For the text-containing cell, return its midpoint in (X, Y) coordinate format. 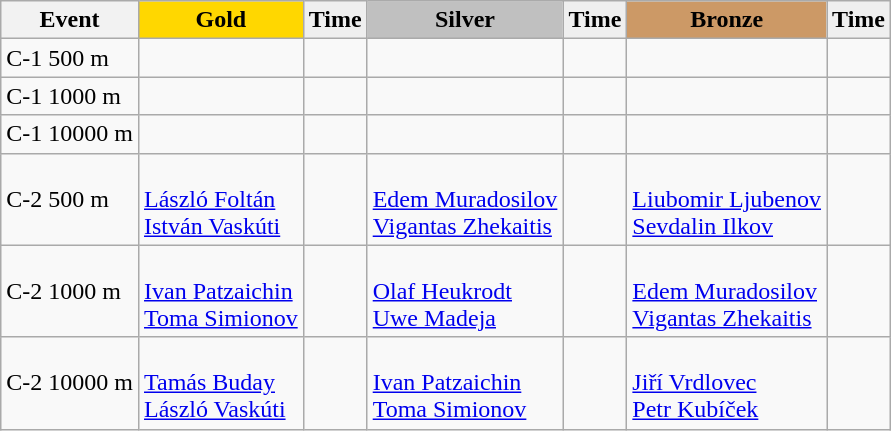
C-2 500 m (70, 199)
C-1 500 m (70, 58)
C-2 1000 m (70, 291)
László FoltánIstván Vaskúti (220, 199)
Tamás BudayLászló Vaskúti (220, 383)
C-1 1000 m (70, 96)
Gold (220, 20)
Jiří VrdlovecPetr Kubíček (727, 383)
Bronze (727, 20)
C-2 10000 m (70, 383)
Silver (465, 20)
C-1 10000 m (70, 134)
Olaf HeukrodtUwe Madeja (465, 291)
Event (70, 20)
Liubomir LjubenovSevdalin Ilkov (727, 199)
